Capture the cell that displays the provided text and extract its [X, Y] central coordinate. 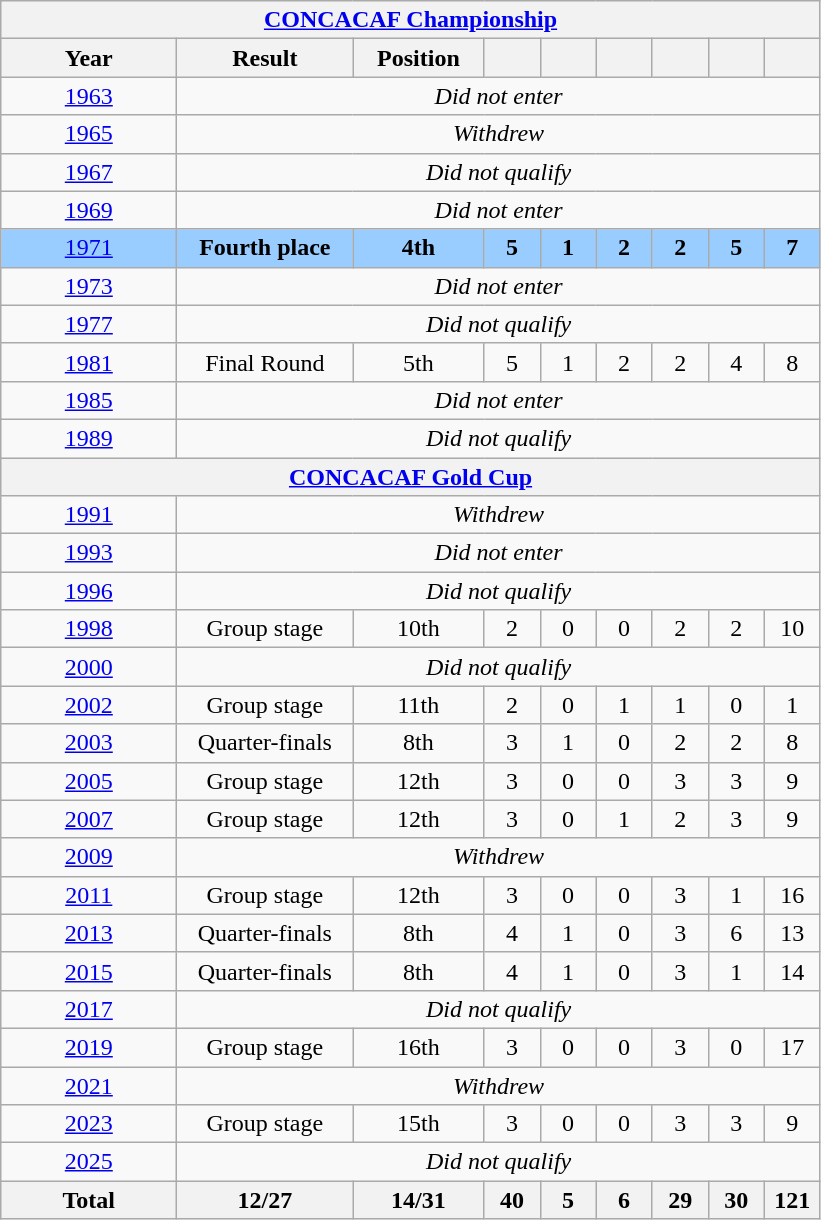
Fourth place [265, 248]
1998 [89, 629]
17 [792, 1047]
1967 [89, 172]
10 [792, 629]
2015 [89, 971]
1971 [89, 248]
4th [418, 248]
12/27 [265, 1200]
2000 [89, 667]
16 [792, 895]
1996 [89, 591]
16th [418, 1047]
1963 [89, 96]
Final Round [265, 362]
2023 [89, 1124]
2021 [89, 1085]
Year [89, 58]
1991 [89, 515]
14 [792, 971]
1965 [89, 134]
1993 [89, 553]
CONCACAF Championship [411, 20]
1973 [89, 286]
2009 [89, 857]
14/31 [418, 1200]
1989 [89, 438]
1977 [89, 324]
30 [736, 1200]
2025 [89, 1162]
11th [418, 705]
2011 [89, 895]
2013 [89, 933]
Position [418, 58]
5th [418, 362]
Result [265, 58]
40 [512, 1200]
CONCACAF Gold Cup [411, 477]
1969 [89, 210]
2019 [89, 1047]
2017 [89, 1009]
2003 [89, 743]
2002 [89, 705]
Total [89, 1200]
2005 [89, 781]
29 [680, 1200]
10th [418, 629]
15th [418, 1124]
1985 [89, 400]
7 [792, 248]
1981 [89, 362]
2007 [89, 819]
13 [792, 933]
121 [792, 1200]
